Extract the [X, Y] coordinate from the center of the cell holding the provided text.  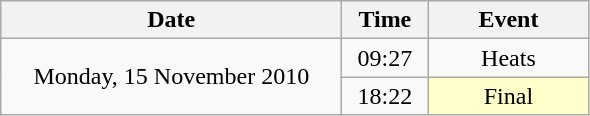
Final [508, 96]
18:22 [385, 96]
Time [385, 20]
Heats [508, 58]
09:27 [385, 58]
Event [508, 20]
Date [172, 20]
Monday, 15 November 2010 [172, 77]
